Output the [X, Y] coordinate of the center of the cell containing the given text.  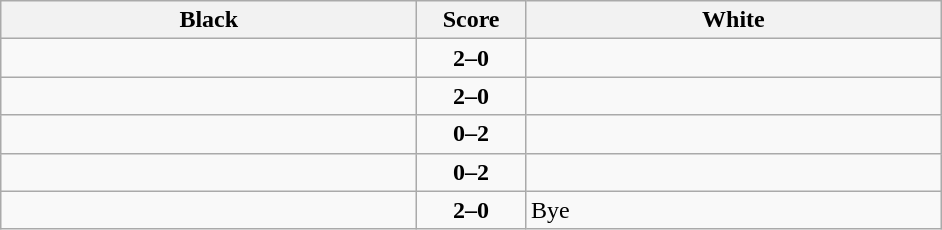
Black [209, 20]
White [733, 20]
Score [472, 20]
Bye [733, 210]
